Return the (X, Y) coordinate for the center point of the cell that contains the specified text.  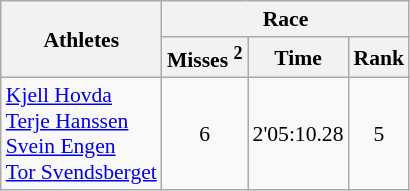
Misses 2 (205, 58)
2'05:10.28 (298, 134)
Race (286, 19)
Time (298, 58)
6 (205, 134)
Athletes (82, 40)
Kjell HovdaTerje HanssenSvein EngenTor Svendsberget (82, 134)
Rank (380, 58)
5 (380, 134)
